Return [X, Y] of the center of cell containing provided text 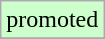
promoted [52, 20]
